Determine the (X, Y) coordinate at the center of the cell enclosing the given text.  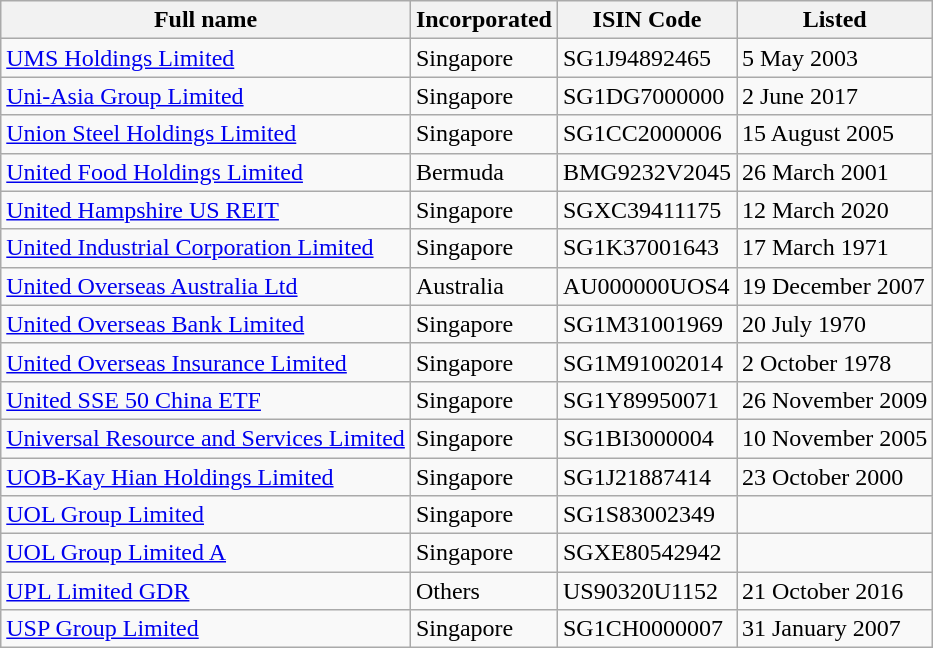
Australia (484, 286)
SG1S83002349 (646, 515)
26 November 2009 (834, 400)
BMG9232V2045 (646, 172)
2 June 2017 (834, 96)
SG1J94892465 (646, 58)
United Food Holdings Limited (206, 172)
United Overseas Bank Limited (206, 324)
26 March 2001 (834, 172)
SG1CH0000007 (646, 629)
USP Group Limited (206, 629)
SG1M91002014 (646, 362)
23 October 2000 (834, 477)
SG1DG7000000 (646, 96)
17 March 1971 (834, 248)
Bermuda (484, 172)
United Industrial Corporation Limited (206, 248)
Universal Resource and Services Limited (206, 438)
SG1M31001969 (646, 324)
SG1Y89950071 (646, 400)
31 January 2007 (834, 629)
SG1BI3000004 (646, 438)
UOL Group Limited A (206, 553)
SG1J21887414 (646, 477)
Full name (206, 20)
United SSE 50 China ETF (206, 400)
20 July 1970 (834, 324)
10 November 2005 (834, 438)
SGXC39411175 (646, 210)
UPL Limited GDR (206, 591)
UOB-Kay Hian Holdings Limited (206, 477)
2 October 1978 (834, 362)
United Hampshire US REIT (206, 210)
United Overseas Australia Ltd (206, 286)
SG1K37001643 (646, 248)
15 August 2005 (834, 134)
United Overseas Insurance Limited (206, 362)
12 March 2020 (834, 210)
ISIN Code (646, 20)
5 May 2003 (834, 58)
Uni-Asia Group Limited (206, 96)
19 December 2007 (834, 286)
SGXE80542942 (646, 553)
Union Steel Holdings Limited (206, 134)
21 October 2016 (834, 591)
Listed (834, 20)
UOL Group Limited (206, 515)
Incorporated (484, 20)
SG1CC2000006 (646, 134)
UMS Holdings Limited (206, 58)
AU000000UOS4 (646, 286)
US90320U1152 (646, 591)
Others (484, 591)
